For the text-containing cell, return its midpoint in (X, Y) coordinate format. 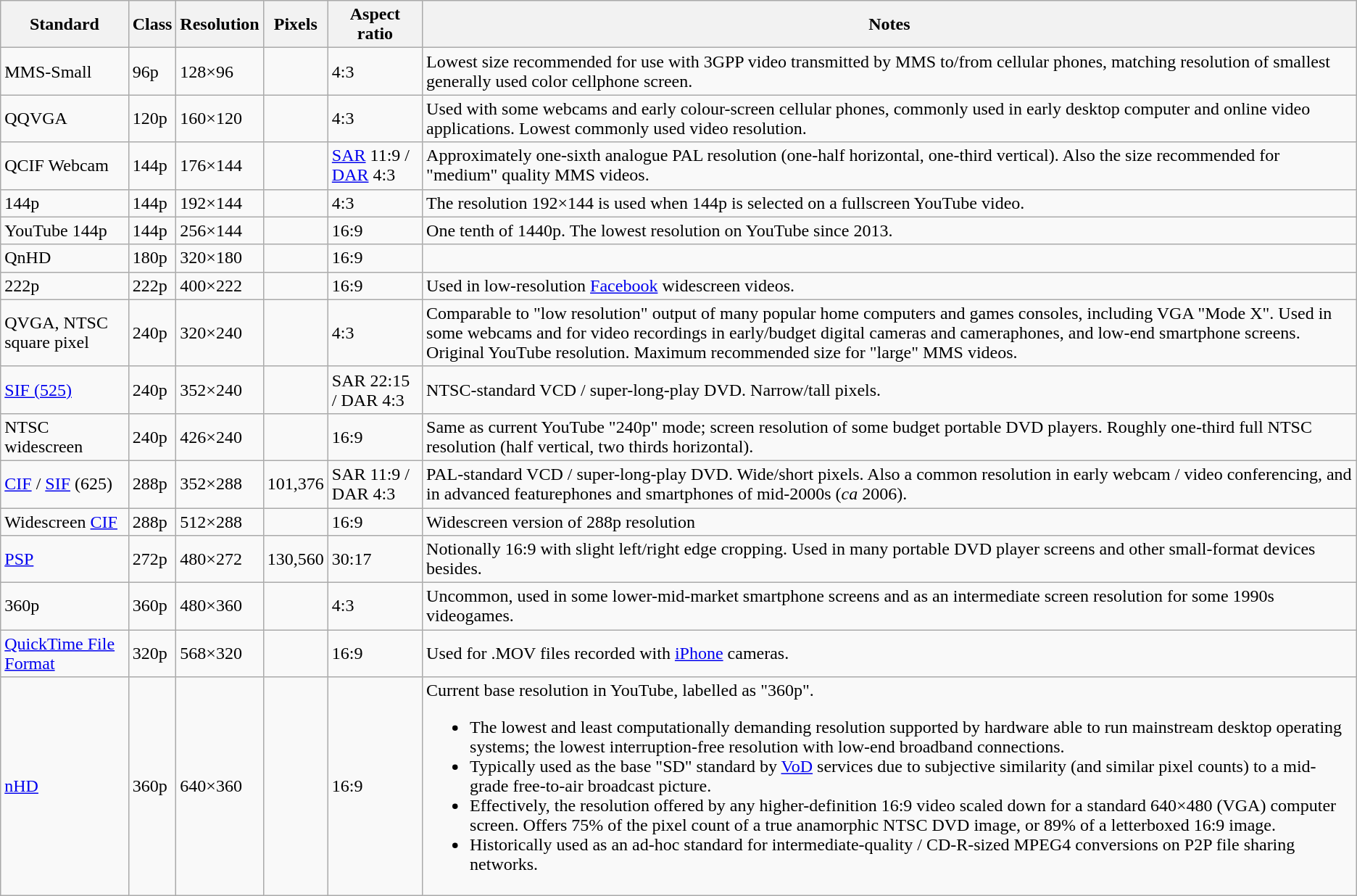
352×288 (220, 484)
272p (152, 560)
Used for .MOV files recorded with iPhone cameras. (890, 654)
Widescreen CIF (65, 521)
352×240 (220, 390)
480×360 (220, 606)
192×144 (220, 203)
480×272 (220, 560)
QCIF Webcam (65, 165)
640×360 (220, 787)
128×96 (220, 71)
320×180 (220, 258)
400×222 (220, 286)
PSP (65, 560)
QnHD (65, 258)
512×288 (220, 521)
Notionally 16:9 with slight left/right edge cropping. Used in many portable DVD player screens and other small-format devices besides. (890, 560)
CIF / SIF (625) (65, 484)
YouTube 144p (65, 231)
QQVGA (65, 119)
30:17 (375, 560)
Class (152, 25)
Used in low-resolution Facebook widescreen videos. (890, 286)
MMS-Small (65, 71)
160×120 (220, 119)
QVGA, NTSC square pixel (65, 333)
256×144 (220, 231)
320×240 (220, 333)
130,560 (296, 560)
180p (152, 258)
120p (152, 119)
176×144 (220, 165)
Pixels (296, 25)
The resolution 192×144 is used when 144p is selected on a fullscreen YouTube video. (890, 203)
568×320 (220, 654)
Approximately one-sixth analogue PAL resolution (one-half horizontal, one-third vertical). Also the size recommended for "medium" quality MMS videos. (890, 165)
Uncommon, used in some lower-mid-market smartphone screens and as an intermediate screen resolution for some 1990s videogames. (890, 606)
One tenth of 1440p. The lowest resolution on YouTube since 2013. (890, 231)
96p (152, 71)
NTSC widescreen (65, 436)
nHD (65, 787)
Notes (890, 25)
426×240 (220, 436)
Widescreen version of 288p resolution (890, 521)
Standard (65, 25)
SIF (525) (65, 390)
QuickTime File Format (65, 654)
NTSC-standard VCD / super-long-play DVD. Narrow/tall pixels. (890, 390)
320p (152, 654)
101,376 (296, 484)
SAR 22:15 / DAR 4:3 (375, 390)
Resolution (220, 25)
Aspect ratio (375, 25)
